Locate the cell with the specified text and output its (x, y) center coordinate. 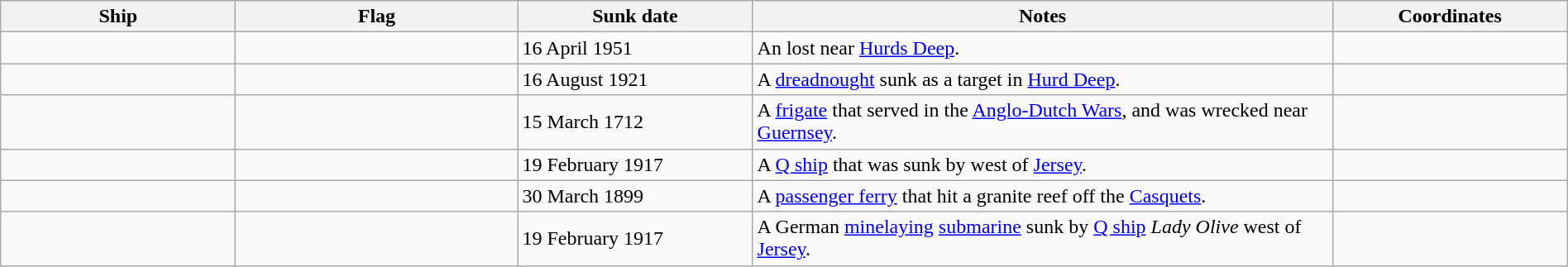
30 March 1899 (635, 196)
A Q ship that was sunk by west of Jersey. (1042, 164)
15 March 1712 (635, 122)
16 August 1921 (635, 79)
Flag (377, 17)
Ship (118, 17)
A frigate that served in the Anglo-Dutch Wars, and was wrecked near Guernsey. (1042, 122)
A dreadnought sunk as a target in Hurd Deep. (1042, 79)
An lost near Hurds Deep. (1042, 48)
A German minelaying submarine sunk by Q ship Lady Olive west of Jersey. (1042, 238)
16 April 1951 (635, 48)
A passenger ferry that hit a granite reef off the Casquets. (1042, 196)
Sunk date (635, 17)
Coordinates (1450, 17)
Notes (1042, 17)
